Output the (x, y) coordinate of the center of the cell containing the given text.  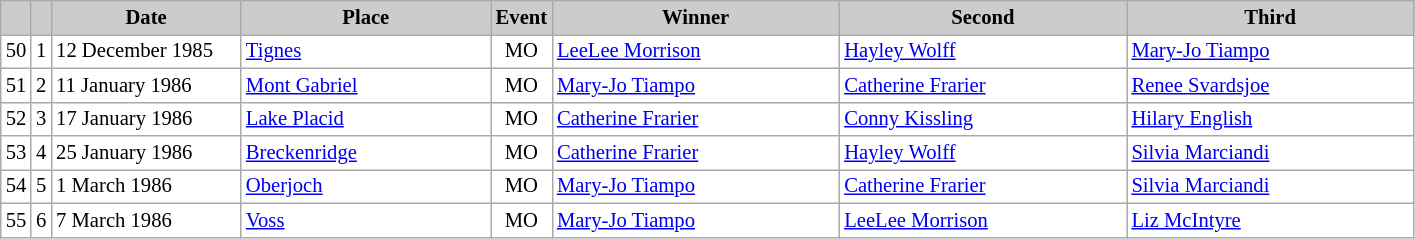
Third (1270, 17)
Hilary English (1270, 119)
17 January 1986 (146, 119)
53 (16, 153)
25 January 1986 (146, 153)
5 (41, 186)
4 (41, 153)
Oberjoch (366, 186)
6 (41, 220)
51 (16, 85)
Lake Placid (366, 119)
12 December 1985 (146, 51)
Place (366, 17)
Conny Kissling (982, 119)
11 January 1986 (146, 85)
Tignes (366, 51)
55 (16, 220)
3 (41, 119)
Second (982, 17)
Mont Gabriel (366, 85)
Winner (696, 17)
Renee Svardsjoe (1270, 85)
Event (522, 17)
54 (16, 186)
Voss (366, 220)
50 (16, 51)
1 March 1986 (146, 186)
2 (41, 85)
Breckenridge (366, 153)
Date (146, 17)
52 (16, 119)
1 (41, 51)
7 March 1986 (146, 220)
Liz McIntyre (1270, 220)
